From the cell containing the given text, extract its center point as (x, y) coordinate. 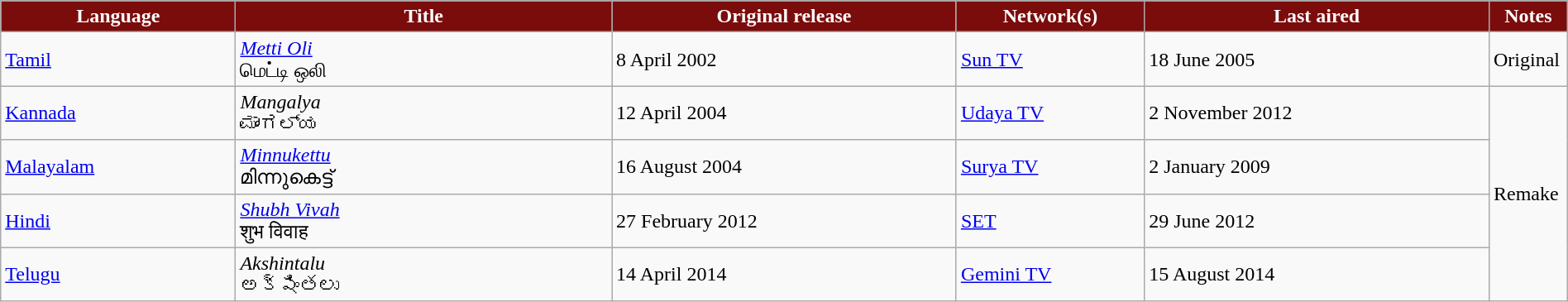
14 April 2014 (784, 275)
29 June 2012 (1317, 220)
Mangalya ಮಾಂಗಲ್ಯ (423, 113)
2 January 2009 (1317, 167)
Udaya TV (1050, 113)
Tamil (118, 60)
Minnukettu മിന്നുകെട്ട് (423, 167)
Last aired (1317, 17)
Kannada (118, 113)
Title (423, 17)
Shubh Vivah शुभ विवाह (423, 220)
Gemini TV (1050, 275)
15 August 2014 (1317, 275)
16 August 2004 (784, 167)
Metti Oli மெட்டி ஒலி (423, 60)
Network(s) (1050, 17)
18 June 2005 (1317, 60)
Original release (784, 17)
Surya TV (1050, 167)
Malayalam (118, 167)
2 November 2012 (1317, 113)
Sun TV (1050, 60)
12 April 2004 (784, 113)
27 February 2012 (784, 220)
Hindi (118, 220)
Akshintalu అక్షింతలు (423, 275)
Remake (1528, 194)
Notes (1528, 17)
8 April 2002 (784, 60)
Original (1528, 60)
SET (1050, 220)
Telugu (118, 275)
Language (118, 17)
